Provide the (X, Y) coordinate of the cell's center where the given text is located.  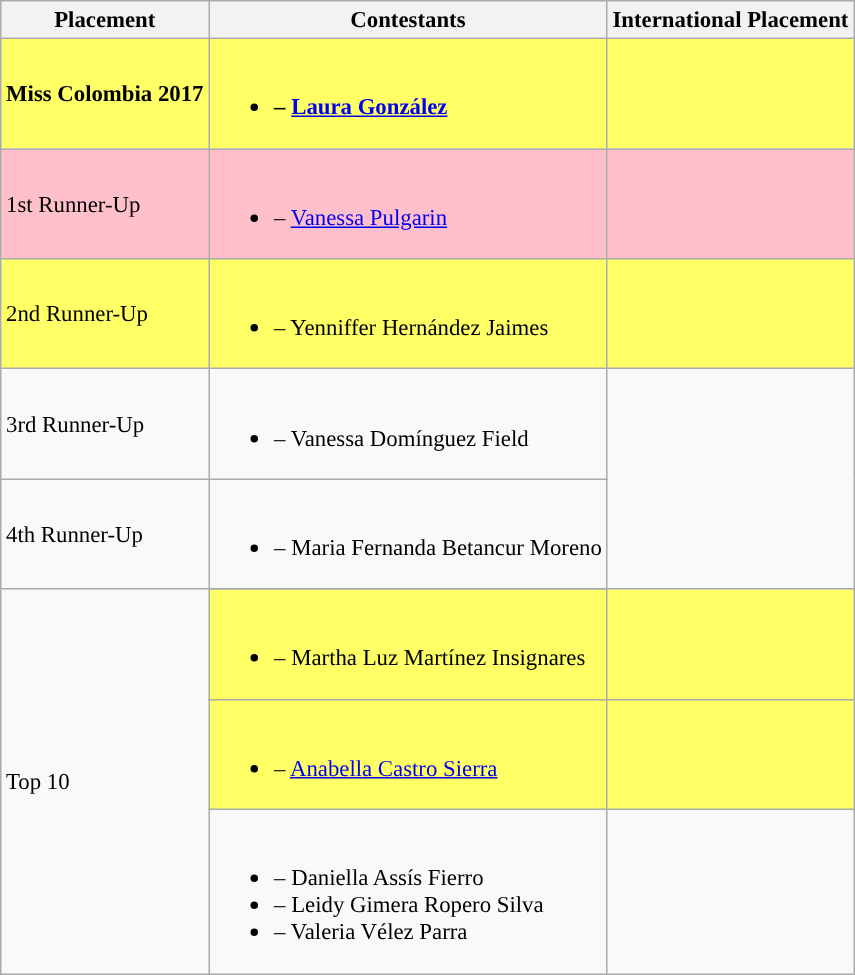
International Placement (730, 20)
– Laura González (408, 94)
– Maria Fernanda Betancur Moreno (408, 534)
Contestants (408, 20)
– Yenniffer Hernández Jaimes (408, 314)
– Daniella Assís Fierro – Leidy Gimera Ropero Silva – Valeria Vélez Parra (408, 892)
2nd Runner-Up (105, 314)
3rd Runner-Up (105, 424)
Placement (105, 20)
– Martha Luz Martínez Insignares (408, 644)
– Vanessa Domínguez Field (408, 424)
– Anabella Castro Sierra (408, 754)
4th Runner-Up (105, 534)
– Vanessa Pulgarin (408, 204)
1st Runner-Up (105, 204)
Top 10 (105, 781)
Miss Colombia 2017 (105, 94)
